Detect which cell encompasses the target text, then output its (x, y) center coordinate. 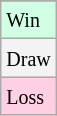
Win (28, 20)
Draw (28, 58)
Loss (28, 96)
